Output the (X, Y) coordinate of the center of the cell containing the given text.  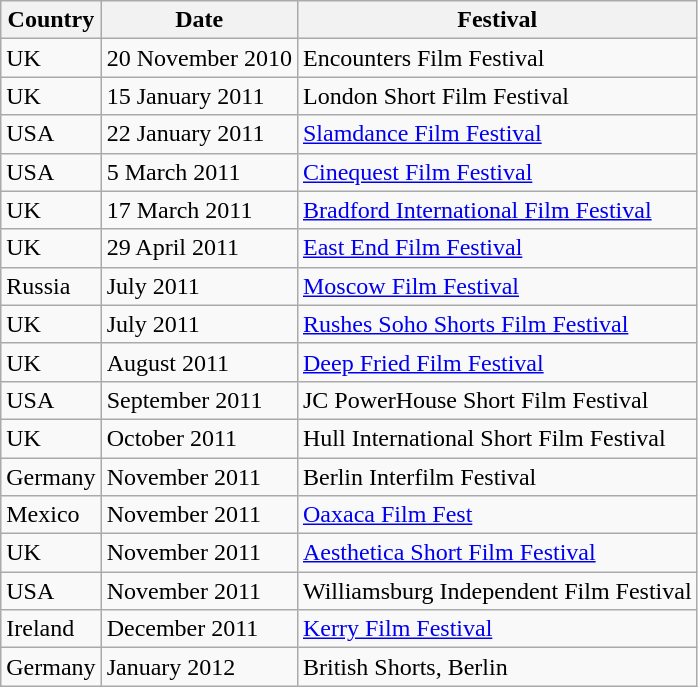
Festival (497, 20)
Bradford International Film Festival (497, 210)
JC PowerHouse Short Film Festival (497, 400)
East End Film Festival (497, 248)
20 November 2010 (199, 58)
January 2012 (199, 667)
August 2011 (199, 362)
22 January 2011 (199, 134)
Ireland (51, 629)
Rushes Soho Shorts Film Festival (497, 324)
Mexico (51, 515)
Encounters Film Festival (497, 58)
15 January 2011 (199, 96)
October 2011 (199, 438)
December 2011 (199, 629)
Slamdance Film Festival (497, 134)
5 March 2011 (199, 172)
Russia (51, 286)
Deep Fried Film Festival (497, 362)
17 March 2011 (199, 210)
Moscow Film Festival (497, 286)
Kerry Film Festival (497, 629)
September 2011 (199, 400)
Williamsburg Independent Film Festival (497, 591)
Oaxaca Film Fest (497, 515)
Hull International Short Film Festival (497, 438)
Date (199, 20)
Country (51, 20)
British Shorts, Berlin (497, 667)
29 April 2011 (199, 248)
London Short Film Festival (497, 96)
Aesthetica Short Film Festival (497, 553)
Berlin Interfilm Festival (497, 477)
Cinequest Film Festival (497, 172)
